For the text-containing cell, return its midpoint in [x, y] coordinate format. 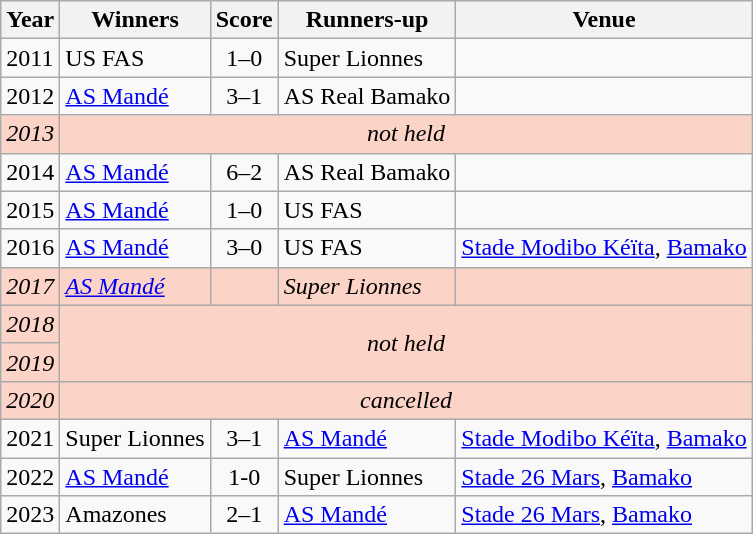
Score [244, 20]
2–1 [244, 515]
2014 [30, 172]
2017 [30, 286]
3–0 [244, 248]
2023 [30, 515]
2020 [30, 400]
1-0 [244, 477]
2021 [30, 438]
2018 [30, 324]
cancelled [406, 400]
Amazones [135, 515]
Winners [135, 20]
2015 [30, 210]
Year [30, 20]
2019 [30, 362]
2022 [30, 477]
Venue [604, 20]
2013 [30, 134]
6–2 [244, 172]
Runners-up [367, 20]
2016 [30, 248]
2012 [30, 96]
2011 [30, 58]
